Pinpoint the cell where the given text exists, returning its (X, Y) midpoint coordinate. 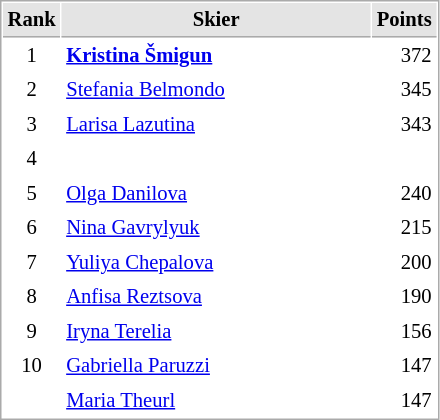
345 (404, 90)
10 (32, 366)
Nina Gavrylyuk (216, 228)
Larisa Lazutina (216, 124)
7 (32, 262)
4 (32, 158)
156 (404, 332)
3 (32, 124)
2 (32, 90)
Rank (32, 20)
Skier (216, 20)
240 (404, 194)
9 (32, 332)
5 (32, 194)
Iryna Terelia (216, 332)
Kristina Šmigun (216, 56)
343 (404, 124)
Anfisa Reztsova (216, 296)
Stefania Belmondo (216, 90)
6 (32, 228)
Maria Theurl (216, 400)
Yuliya Chepalova (216, 262)
215 (404, 228)
Points (404, 20)
Olga Danilova (216, 194)
1 (32, 56)
200 (404, 262)
190 (404, 296)
372 (404, 56)
8 (32, 296)
Gabriella Paruzzi (216, 366)
